Identify which cell holds the provided text, then report its (x, y) central coordinate. 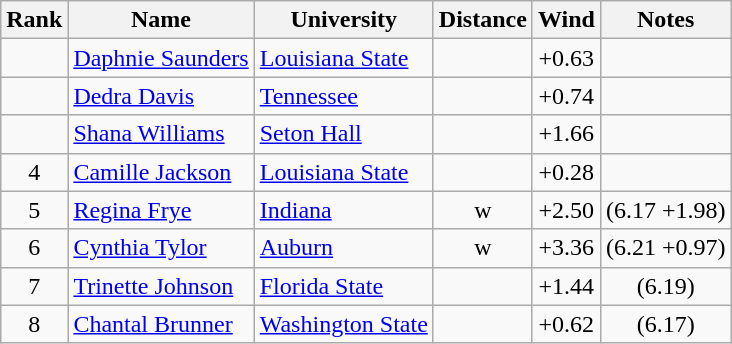
Trinette Johnson (161, 286)
Wind (566, 20)
Chantal Brunner (161, 324)
(6.17) (666, 324)
+1.44 (566, 286)
Dedra Davis (161, 96)
+0.28 (566, 172)
+0.74 (566, 96)
Shana Williams (161, 134)
Distance (482, 20)
(6.21 +0.97) (666, 248)
(6.17 +1.98) (666, 210)
Notes (666, 20)
Seton Hall (344, 134)
Name (161, 20)
Rank (34, 20)
4 (34, 172)
University (344, 20)
Auburn (344, 248)
Cynthia Tylor (161, 248)
+1.66 (566, 134)
6 (34, 248)
(6.19) (666, 286)
+0.63 (566, 58)
Washington State (344, 324)
Daphnie Saunders (161, 58)
8 (34, 324)
+2.50 (566, 210)
Regina Frye (161, 210)
+0.62 (566, 324)
5 (34, 210)
7 (34, 286)
Camille Jackson (161, 172)
Florida State (344, 286)
+3.36 (566, 248)
Indiana (344, 210)
Tennessee (344, 96)
